Provide the (x, y) coordinate of the cell's center where the given text is located.  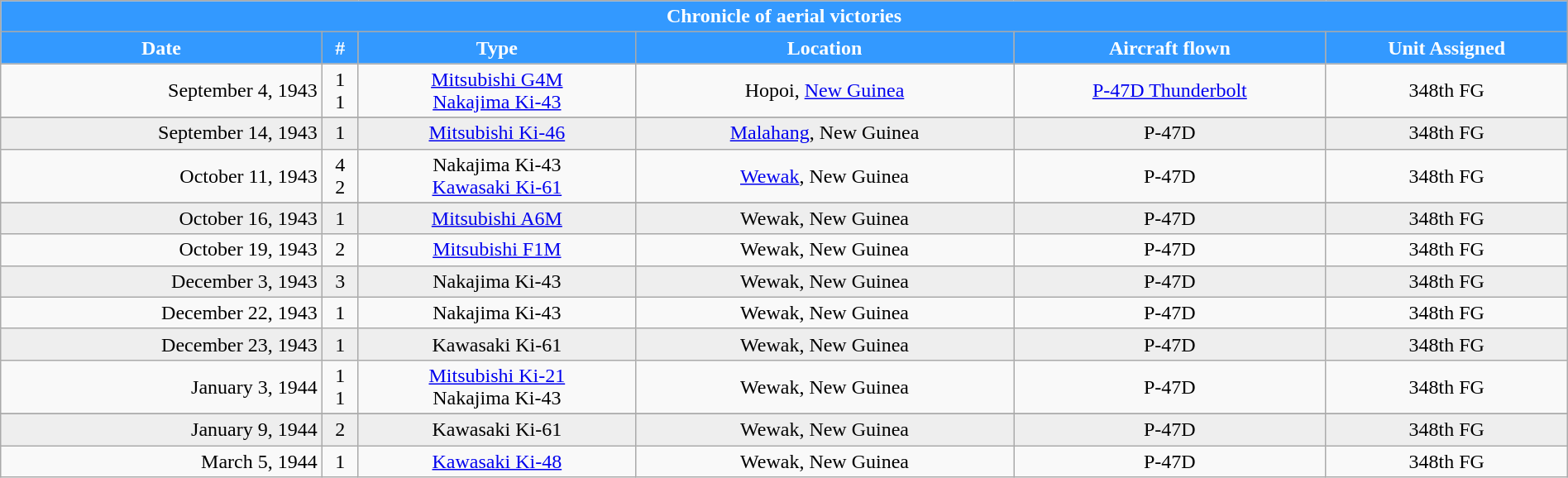
October 11, 1943 (161, 175)
P-47D Thunderbolt (1170, 91)
October 16, 1943 (161, 218)
# (340, 48)
December 22, 1943 (161, 313)
October 19, 1943 (161, 250)
Type (496, 48)
Nakajima Ki-43Kawasaki Ki-61 (496, 175)
Location (824, 48)
Hopoi, New Guinea (824, 91)
Mitsubishi Ki-21Nakajima Ki-43 (496, 387)
42 (340, 175)
March 5, 1944 (161, 461)
January 9, 1944 (161, 429)
Date (161, 48)
Chronicle of aerial victories (784, 17)
Mitsubishi G4MNakajima Ki-43 (496, 91)
Mitsubishi A6M (496, 218)
Mitsubishi Ki-46 (496, 133)
December 3, 1943 (161, 281)
Unit Assigned (1446, 48)
September 4, 1943 (161, 91)
September 14, 1943 (161, 133)
Aircraft flown (1170, 48)
3 (340, 281)
Mitsubishi F1M (496, 250)
Kawasaki Ki-48 (496, 461)
January 3, 1944 (161, 387)
December 23, 1943 (161, 344)
Malahang, New Guinea (824, 133)
